Pinpoint the cell where the given text exists, returning its (X, Y) midpoint coordinate. 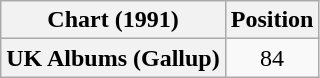
Position (272, 20)
84 (272, 58)
Chart (1991) (113, 20)
UK Albums (Gallup) (113, 58)
